Identify which cell holds the provided text, then report its (X, Y) central coordinate. 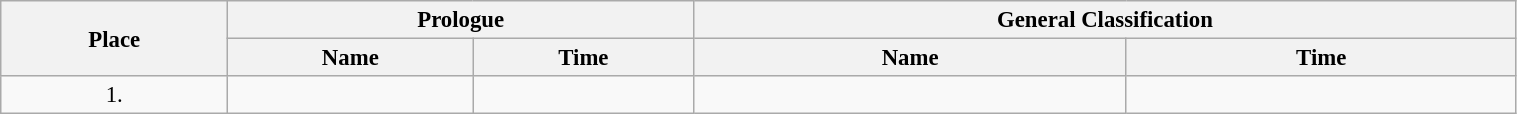
1. (114, 95)
Place (114, 38)
Prologue (461, 20)
General Classification (1105, 20)
